Search for the cell housing the specified text and yield its [X, Y] center coordinate. 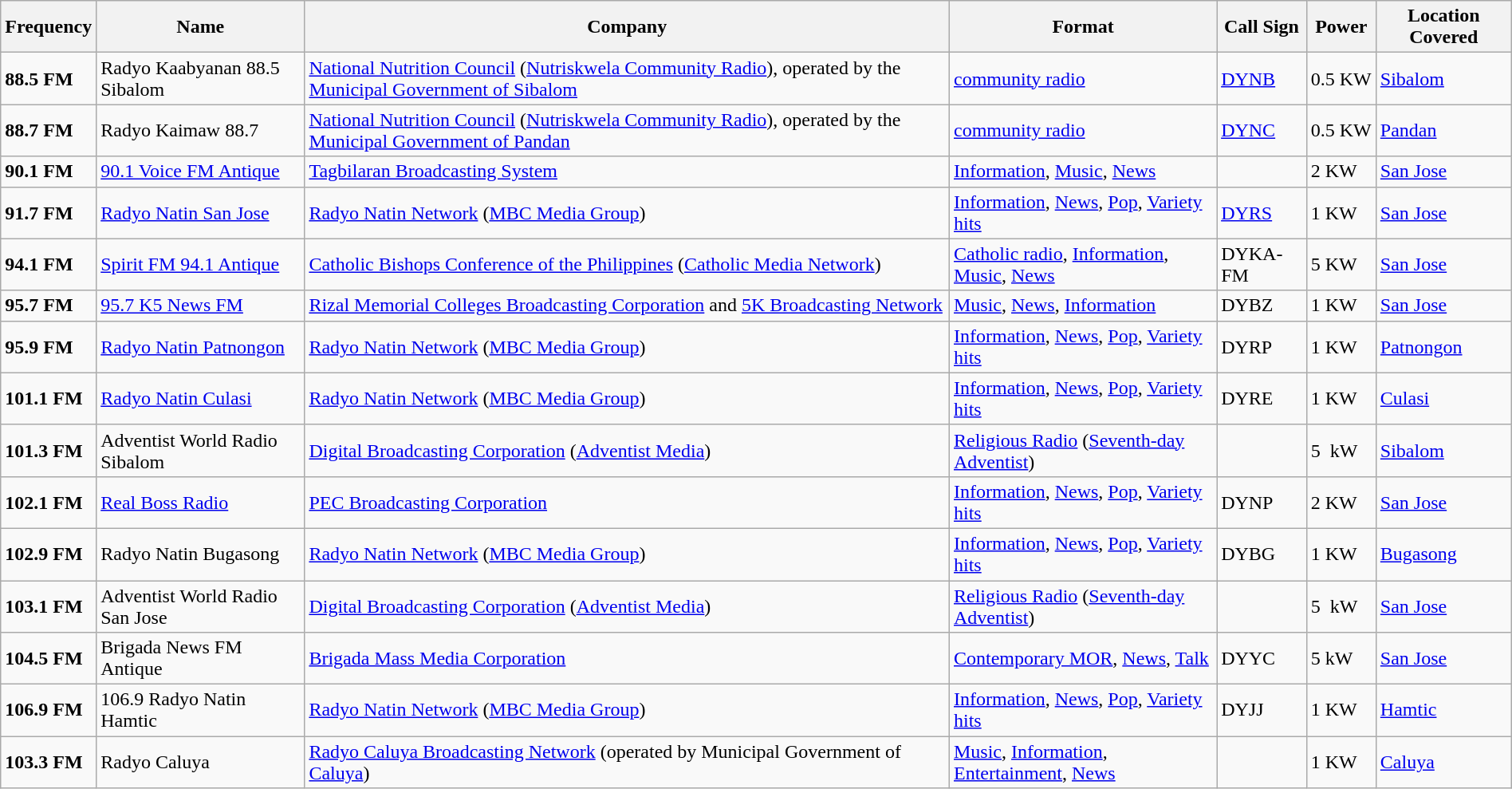
DYNB [1262, 78]
Catholic radio, Information, Music, News [1083, 265]
Radyo Caluya Broadcasting Network (operated by Municipal Government of Caluya) [627, 763]
Power [1341, 27]
Radyo Natin San Jose [201, 212]
DYJJ [1262, 710]
Radyo Kaimaw 88.7 [201, 131]
Location Covered [1443, 27]
104.5 FM [49, 659]
Radyo Kaabyanan 88.5 Sibalom [201, 78]
Brigada News FM Antique [201, 659]
Bugasong [1443, 554]
Hamtic [1443, 710]
DYNC [1262, 131]
101.1 FM [49, 399]
91.7 FM [49, 212]
5 KW [1341, 265]
106.9 FM [49, 710]
DYRS [1262, 212]
National Nutrition Council (Nutriskwela Community Radio), operated by the Municipal Government of Pandan [627, 131]
Pandan [1443, 131]
Company [627, 27]
103.1 FM [49, 606]
Brigada Mass Media Corporation [627, 659]
Adventist World Radio Sibalom [201, 450]
DYYC [1262, 659]
94.1 FM [49, 265]
Patnongon [1443, 346]
DYBG [1262, 554]
Real Boss Radio [201, 503]
Spirit FM 94.1 Antique [201, 265]
102.9 FM [49, 554]
Name [201, 27]
DYRE [1262, 399]
88.5 FM [49, 78]
95.9 FM [49, 346]
103.3 FM [49, 763]
PEC Broadcasting Corporation [627, 503]
95.7 K5 News FM [201, 306]
Rizal Memorial Colleges Broadcasting Corporation and 5K Broadcasting Network [627, 306]
National Nutrition Council (Nutriskwela Community Radio), operated by the Municipal Government of Sibalom [627, 78]
Music, Information, Entertainment, News [1083, 763]
Caluya [1443, 763]
Call Sign [1262, 27]
95.7 FM [49, 306]
Music, News, Information [1083, 306]
Culasi [1443, 399]
Radyo Natin Culasi [201, 399]
106.9 Radyo Natin Hamtic [201, 710]
Frequency [49, 27]
90.1 FM [49, 172]
Radyo Caluya [201, 763]
DYNP [1262, 503]
88.7 FM [49, 131]
Radyo Natin Patnongon [201, 346]
Catholic Bishops Conference of the Philippines (Catholic Media Network) [627, 265]
Radyo Natin Bugasong [201, 554]
102.1 FM [49, 503]
DYRP [1262, 346]
DYKA-FM [1262, 265]
Adventist World Radio San Jose [201, 606]
Tagbilaran Broadcasting System [627, 172]
Information, Music, News [1083, 172]
90.1 Voice FM Antique [201, 172]
DYBZ [1262, 306]
Format [1083, 27]
101.3 FM [49, 450]
Contemporary MOR, News, Talk [1083, 659]
